Capture the cell that displays the provided text and extract its (X, Y) central coordinate. 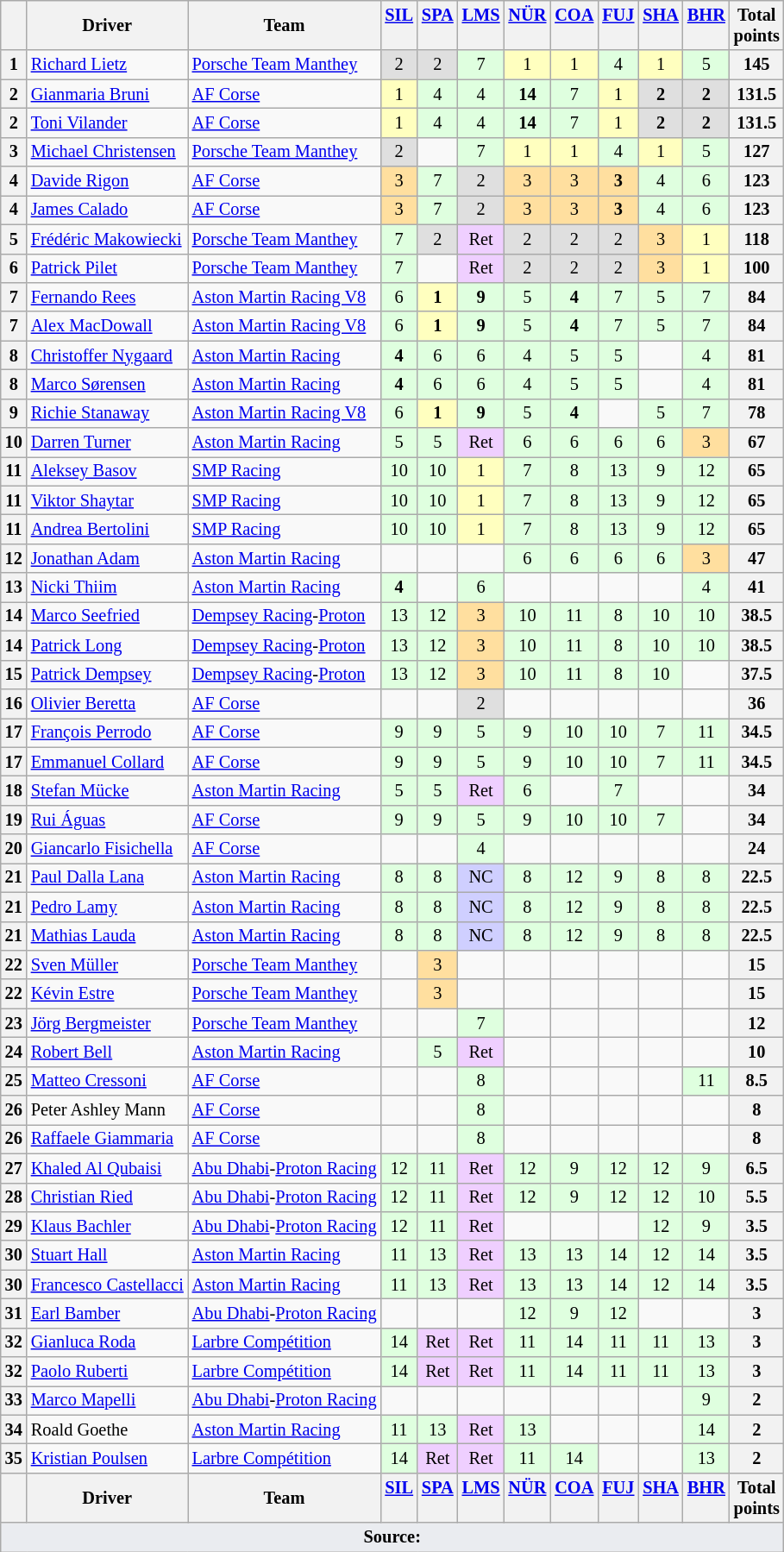
20 (14, 849)
Pedro Lamy (107, 907)
Gianmaria Bruni (107, 94)
François Perrodo (107, 732)
Paul Dalla Lana (107, 877)
Michael Christensen (107, 152)
78 (757, 413)
Source: (392, 1537)
Klaus Bachler (107, 1226)
5.5 (757, 1197)
47 (757, 558)
Raffaele Giammaria (107, 1139)
Francesco Castellacci (107, 1285)
Robert Bell (107, 1052)
James Calado (107, 210)
37.5 (757, 675)
8.5 (757, 1081)
Earl Bamber (107, 1313)
Richard Lietz (107, 65)
Richie Stanaway (107, 413)
28 (14, 1197)
Viktor Shaytar (107, 500)
Gianluca Roda (107, 1342)
23 (14, 1023)
25 (14, 1081)
Kévin Estre (107, 994)
Patrick Pilet (107, 268)
Christoffer Nygaard (107, 355)
67 (757, 443)
33 (14, 1400)
Mathias Lauda (107, 936)
Paolo Ruberti (107, 1372)
Kristian Poulsen (107, 1459)
145 (757, 65)
Jonathan Adam (107, 558)
Davide Rigon (107, 181)
Peter Ashley Mann (107, 1110)
Marco Mapelli (107, 1400)
Fernando Rees (107, 297)
Nicki Thiim (107, 587)
Toni Vilander (107, 123)
Marco Seefried (107, 616)
Patrick Long (107, 645)
41 (757, 587)
Stuart Hall (107, 1255)
18 (14, 790)
Jörg Bergmeister (107, 1023)
Marco Sørensen (107, 384)
118 (757, 239)
27 (14, 1168)
Darren Turner (107, 443)
Patrick Dempsey (107, 675)
Giancarlo Fisichella (107, 849)
Rui Águas (107, 820)
Khaled Al Qubaisi (107, 1168)
100 (757, 268)
Stefan Mücke (107, 790)
31 (14, 1313)
Christian Ried (107, 1197)
29 (14, 1226)
Matteo Cressoni (107, 1081)
16 (14, 703)
Olivier Beretta (107, 703)
Emmanuel Collard (107, 762)
19 (14, 820)
Andrea Bertolini (107, 529)
35 (14, 1459)
Frédéric Makowiecki (107, 239)
36 (757, 703)
6.5 (757, 1168)
127 (757, 152)
Aleksey Basov (107, 471)
Sven Müller (107, 965)
Roald Goethe (107, 1429)
Alex MacDowall (107, 326)
